Extract the (X, Y) coordinate from the center of the cell holding the provided text.  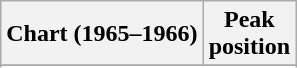
Peak position (249, 34)
Chart (1965–1966) (102, 34)
